Return (X, Y) of the center of cell containing provided text 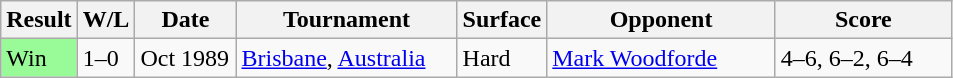
4–6, 6–2, 6–4 (863, 58)
W/L (106, 20)
Oct 1989 (186, 58)
Score (863, 20)
Opponent (662, 20)
Tournament (346, 20)
Result (39, 20)
Hard (502, 58)
1–0 (106, 58)
Mark Woodforde (662, 58)
Win (39, 58)
Brisbane, Australia (346, 58)
Date (186, 20)
Surface (502, 20)
